Search for the cell housing the specified text and yield its [X, Y] center coordinate. 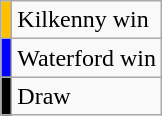
Draw [87, 96]
Waterford win [87, 58]
Kilkenny win [87, 20]
